Identify which cell holds the provided text, then report its (X, Y) central coordinate. 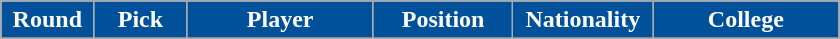
Round (48, 20)
Position (443, 20)
College (746, 20)
Player (280, 20)
Pick (140, 20)
Nationality (583, 20)
